Return the [x, y] coordinate for the center point of the cell that contains the specified text.  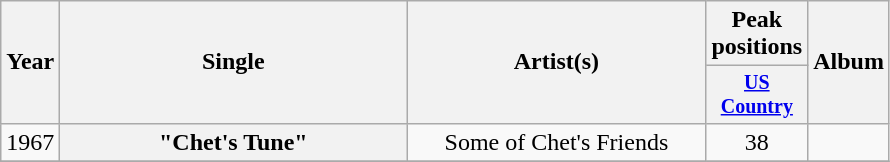
1967 [30, 142]
38 [757, 142]
Some of Chet's Friends [556, 142]
US Country [757, 94]
Peak positions [757, 34]
Artist(s) [556, 62]
Single [234, 62]
"Chet's Tune" [234, 142]
Year [30, 62]
Album [849, 62]
